Determine the [x, y] coordinate at the center of the cell enclosing the given text.  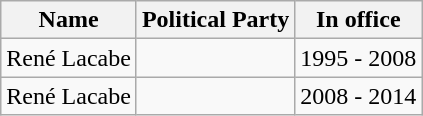
2008 - 2014 [358, 96]
In office [358, 20]
1995 - 2008 [358, 58]
Political Party [215, 20]
Name [69, 20]
